Search for the cell housing the specified text and yield its (X, Y) center coordinate. 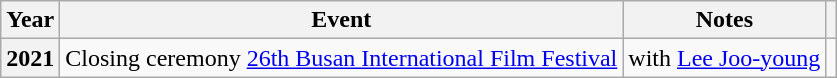
Event (342, 20)
Year (30, 20)
with Lee Joo-young (724, 58)
2021 (30, 58)
Notes (724, 20)
Closing ceremony 26th Busan International Film Festival (342, 58)
